From the cell containing the given text, extract its center point as (x, y) coordinate. 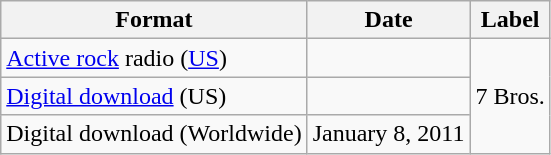
7 Bros. (510, 96)
Digital download (US) (154, 96)
Format (154, 20)
Date (388, 20)
Digital download (Worldwide) (154, 134)
January 8, 2011 (388, 134)
Label (510, 20)
Active rock radio (US) (154, 58)
